Output the (X, Y) coordinate of the center of the cell containing the given text.  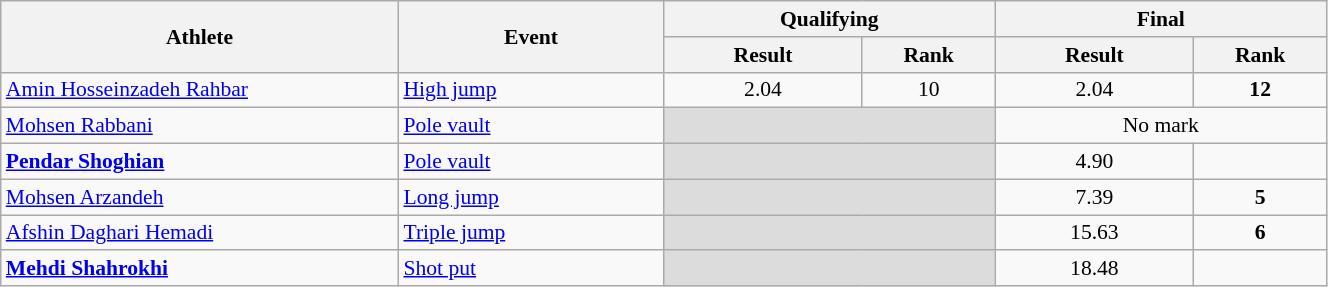
Shot put (530, 269)
4.90 (1094, 162)
High jump (530, 90)
7.39 (1094, 197)
Amin Hosseinzadeh Rahbar (200, 90)
Long jump (530, 197)
Pendar Shoghian (200, 162)
Final (1160, 19)
Afshin Daghari Hemadi (200, 233)
Qualifying (830, 19)
10 (928, 90)
6 (1260, 233)
18.48 (1094, 269)
Athlete (200, 36)
12 (1260, 90)
Event (530, 36)
5 (1260, 197)
No mark (1160, 126)
Mohsen Rabbani (200, 126)
Mehdi Shahrokhi (200, 269)
15.63 (1094, 233)
Triple jump (530, 233)
Mohsen Arzandeh (200, 197)
